Identify which cell holds the provided text, then report its [X, Y] central coordinate. 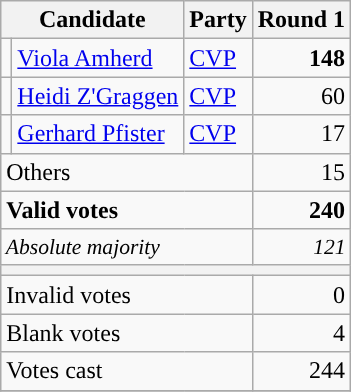
Party [218, 20]
Round 1 [301, 20]
Valid votes [126, 210]
Heidi Z'Graggen [98, 96]
240 [301, 210]
Viola Amherd [98, 58]
Gerhard Pfister [98, 134]
121 [301, 247]
Blank votes [126, 333]
Others [126, 172]
244 [301, 371]
Absolute majority [126, 247]
148 [301, 58]
Candidate [92, 20]
Votes cast [126, 371]
17 [301, 134]
15 [301, 172]
0 [301, 295]
4 [301, 333]
60 [301, 96]
Invalid votes [126, 295]
